Return the [X, Y] coordinate for the center point of the cell that contains the specified text.  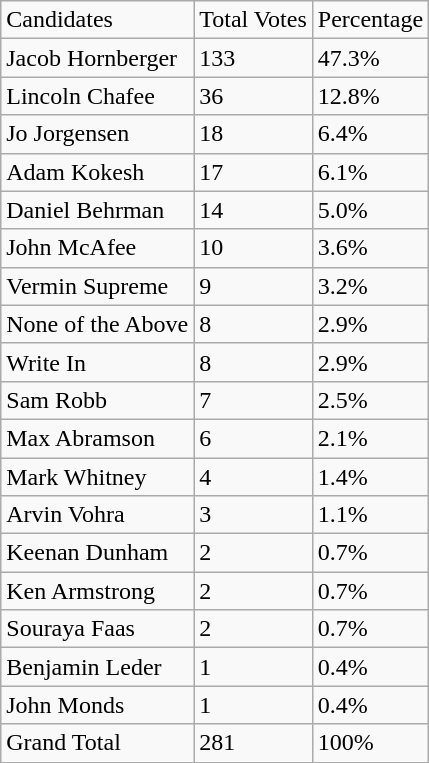
Jo Jorgensen [98, 134]
9 [253, 286]
4 [253, 477]
Ken Armstrong [98, 591]
Keenan Dunham [98, 553]
17 [253, 172]
Total Votes [253, 20]
2.5% [370, 400]
Lincoln Chafee [98, 96]
7 [253, 400]
None of the Above [98, 324]
Adam Kokesh [98, 172]
6 [253, 438]
47.3% [370, 58]
Arvin Vohra [98, 515]
6.1% [370, 172]
John McAfee [98, 248]
Grand Total [98, 743]
Mark Whitney [98, 477]
Jacob Hornberger [98, 58]
100% [370, 743]
Max Abramson [98, 438]
Candidates [98, 20]
3.6% [370, 248]
John Monds [98, 705]
5.0% [370, 210]
3 [253, 515]
36 [253, 96]
10 [253, 248]
281 [253, 743]
Souraya Faas [98, 629]
Percentage [370, 20]
12.8% [370, 96]
Daniel Behrman [98, 210]
2.1% [370, 438]
1.1% [370, 515]
14 [253, 210]
Benjamin Leder [98, 667]
18 [253, 134]
1.4% [370, 477]
3.2% [370, 286]
Sam Robb [98, 400]
6.4% [370, 134]
Vermin Supreme [98, 286]
133 [253, 58]
Write In [98, 362]
